Scan for the cell matching the given text and deliver its [x, y] coordinate at center. 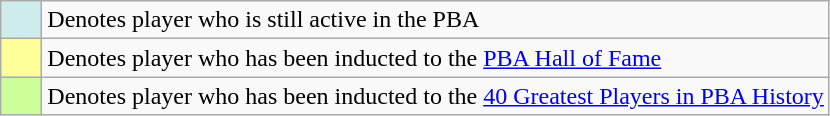
Denotes player who has been inducted to the PBA Hall of Fame [436, 58]
Denotes player who has been inducted to the 40 Greatest Players in PBA History [436, 96]
Denotes player who is still active in the PBA [436, 20]
